Capture the cell that displays the provided text and extract its (x, y) central coordinate. 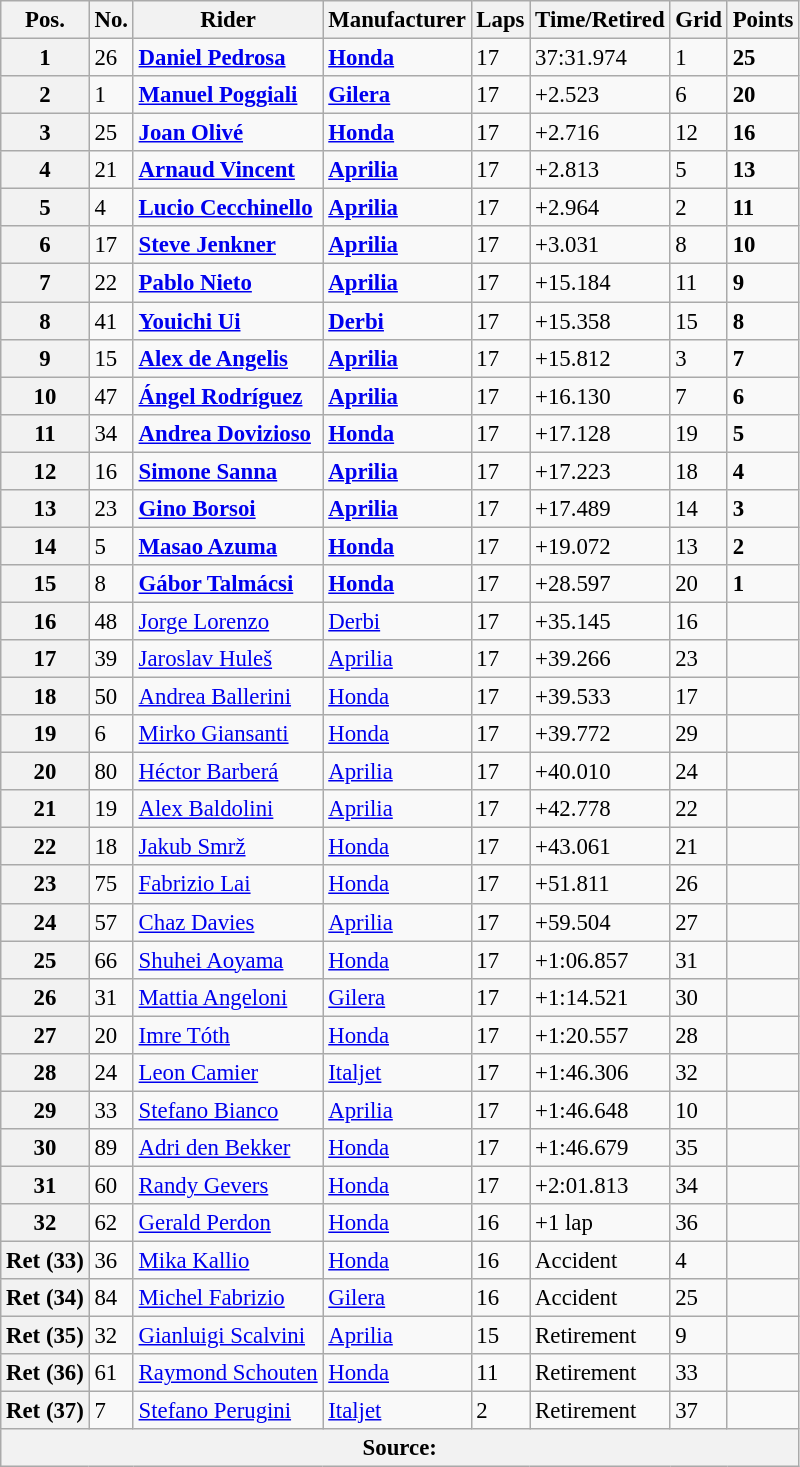
+28.597 (600, 584)
35 (698, 1148)
Randy Gevers (228, 1185)
+17.489 (600, 509)
Lucio Cecchinello (228, 208)
84 (111, 1298)
+39.533 (600, 697)
Ret (37) (45, 1411)
+59.504 (600, 922)
+16.130 (600, 396)
Arnaud Vincent (228, 170)
39 (111, 659)
Alex Baldolini (228, 809)
89 (111, 1148)
Jakub Smrž (228, 847)
Youichi Ui (228, 321)
Laps (500, 20)
Steve Jenkner (228, 245)
Stefano Perugini (228, 1411)
+2.964 (600, 208)
Manufacturer (397, 20)
+43.061 (600, 847)
+15.358 (600, 321)
+17.128 (600, 433)
47 (111, 396)
50 (111, 697)
62 (111, 1223)
41 (111, 321)
Andrea Dovizioso (228, 433)
+1:20.557 (600, 1035)
60 (111, 1185)
66 (111, 960)
+42.778 (600, 809)
Time/Retired (600, 20)
+15.812 (600, 358)
Rider (228, 20)
Gábor Talmácsi (228, 584)
Jorge Lorenzo (228, 621)
Manuel Poggiali (228, 95)
Pablo Nieto (228, 283)
+39.266 (600, 659)
Shuhei Aoyama (228, 960)
Adri den Bekker (228, 1148)
75 (111, 885)
+51.811 (600, 885)
+17.223 (600, 471)
80 (111, 772)
Grid (698, 20)
Ret (35) (45, 1336)
Andrea Ballerini (228, 697)
Héctor Barberá (228, 772)
Chaz Davies (228, 922)
Fabrizio Lai (228, 885)
48 (111, 621)
+2.523 (600, 95)
Pos. (45, 20)
+1:14.521 (600, 997)
+3.031 (600, 245)
+1:46.679 (600, 1148)
+40.010 (600, 772)
+19.072 (600, 546)
+1:46.306 (600, 1073)
37:31.974 (600, 58)
+35.145 (600, 621)
Ret (36) (45, 1373)
+2:01.813 (600, 1185)
No. (111, 20)
Mattia Angeloni (228, 997)
+1:46.648 (600, 1110)
+1:06.857 (600, 960)
57 (111, 922)
Ret (33) (45, 1261)
Raymond Schouten (228, 1373)
Masao Azuma (228, 546)
+2.716 (600, 133)
+39.772 (600, 734)
Imre Tóth (228, 1035)
Mirko Giansanti (228, 734)
37 (698, 1411)
Ret (34) (45, 1298)
Points (762, 20)
Daniel Pedrosa (228, 58)
Michel Fabrizio (228, 1298)
Leon Camier (228, 1073)
+2.813 (600, 170)
61 (111, 1373)
Ángel Rodríguez (228, 396)
Gianluigi Scalvini (228, 1336)
Stefano Bianco (228, 1110)
+15.184 (600, 283)
Jaroslav Huleš (228, 659)
Simone Sanna (228, 471)
Gino Borsoi (228, 509)
Alex de Angelis (228, 358)
+1 lap (600, 1223)
Mika Kallio (228, 1261)
Gerald Perdon (228, 1223)
Joan Olivé (228, 133)
